For the text-containing cell, return its midpoint in (x, y) coordinate format. 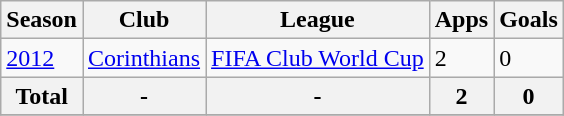
Goals (529, 20)
Total (42, 96)
FIFA Club World Cup (318, 58)
Apps (461, 20)
2012 (42, 58)
Club (144, 20)
Season (42, 20)
League (318, 20)
Corinthians (144, 58)
